From the cell containing the given text, extract its center point as (X, Y) coordinate. 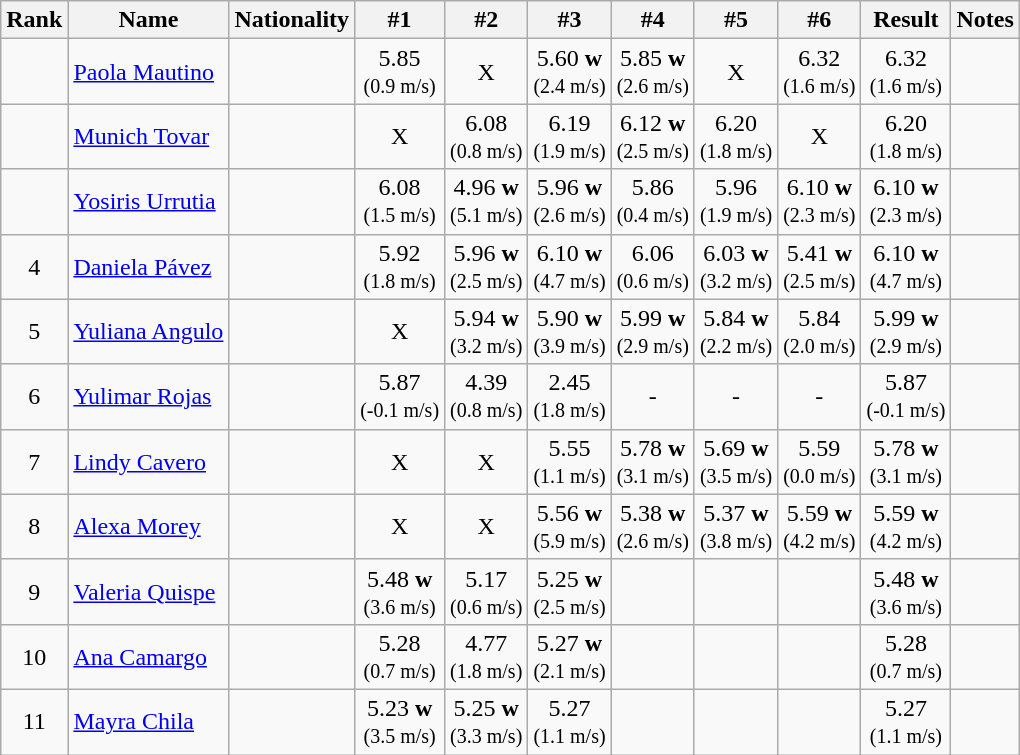
5.59 (0.0 m/s) (820, 462)
5.94 w (3.2 m/s) (486, 332)
5.17 (0.6 m/s) (486, 592)
6.10 w(4.7 m/s) (906, 266)
5.59 w(4.2 m/s) (906, 526)
5.27 (1.1 m/s) (570, 722)
5.27 w (2.1 m/s) (570, 656)
#1 (400, 20)
5.37 w (3.8 m/s) (736, 526)
Ana Camargo (148, 656)
5.59 w (4.2 m/s) (820, 526)
#5 (736, 20)
6.32 (1.6 m/s) (820, 72)
5.96 w (2.6 m/s) (570, 202)
Name (148, 20)
5.85 w (2.6 m/s) (652, 72)
5.41 w (2.5 m/s) (820, 266)
5.56 w (5.9 m/s) (570, 526)
5.69 w (3.5 m/s) (736, 462)
Mayra Chila (148, 722)
#4 (652, 20)
5.23 w (3.5 m/s) (400, 722)
5.96 w (2.5 m/s) (486, 266)
5.25 w (3.3 m/s) (486, 722)
6.20 (1.8 m/s) (736, 136)
5.38 w (2.6 m/s) (652, 526)
6.08 (1.5 m/s) (400, 202)
5.84 w (2.2 m/s) (736, 332)
5.84 (2.0 m/s) (820, 332)
Result (906, 20)
#2 (486, 20)
#3 (570, 20)
5.28 (0.7 m/s) (400, 656)
5.85 (0.9 m/s) (400, 72)
5.55 (1.1 m/s) (570, 462)
6.10 w (2.3 m/s) (820, 202)
Daniela Pávez (148, 266)
6.10 w (4.7 m/s) (570, 266)
6.20(1.8 m/s) (906, 136)
Yosiris Urrutia (148, 202)
5.92 (1.8 m/s) (400, 266)
5.87 (-0.1 m/s) (400, 396)
5 (34, 332)
7 (34, 462)
6.32(1.6 m/s) (906, 72)
6.19 (1.9 m/s) (570, 136)
4.77 (1.8 m/s) (486, 656)
5.27(1.1 m/s) (906, 722)
Alexa Morey (148, 526)
6.03 w (3.2 m/s) (736, 266)
5.28(0.7 m/s) (906, 656)
6 (34, 396)
11 (34, 722)
5.87(-0.1 m/s) (906, 396)
Paola Mautino (148, 72)
10 (34, 656)
5.78 w (3.1 m/s) (652, 462)
9 (34, 592)
5.99 w (2.9 m/s) (652, 332)
5.86 (0.4 m/s) (652, 202)
Lindy Cavero (148, 462)
4.96 w (5.1 m/s) (486, 202)
6.10 w(2.3 m/s) (906, 202)
Yuliana Angulo (148, 332)
5.99 w(2.9 m/s) (906, 332)
4.39 (0.8 m/s) (486, 396)
Notes (985, 20)
2.45 (1.8 m/s) (570, 396)
Munich Tovar (148, 136)
Nationality (292, 20)
Valeria Quispe (148, 592)
5.96 (1.9 m/s) (736, 202)
Yulimar Rojas (148, 396)
4 (34, 266)
5.90 w (3.9 m/s) (570, 332)
#6 (820, 20)
5.48 w (3.6 m/s) (400, 592)
6.12 w (2.5 m/s) (652, 136)
8 (34, 526)
5.25 w (2.5 m/s) (570, 592)
5.78 w(3.1 m/s) (906, 462)
5.48 w(3.6 m/s) (906, 592)
6.08 (0.8 m/s) (486, 136)
6.06 (0.6 m/s) (652, 266)
5.60 w (2.4 m/s) (570, 72)
Rank (34, 20)
